Scan for the cell matching the given text and deliver its [X, Y] coordinate at center. 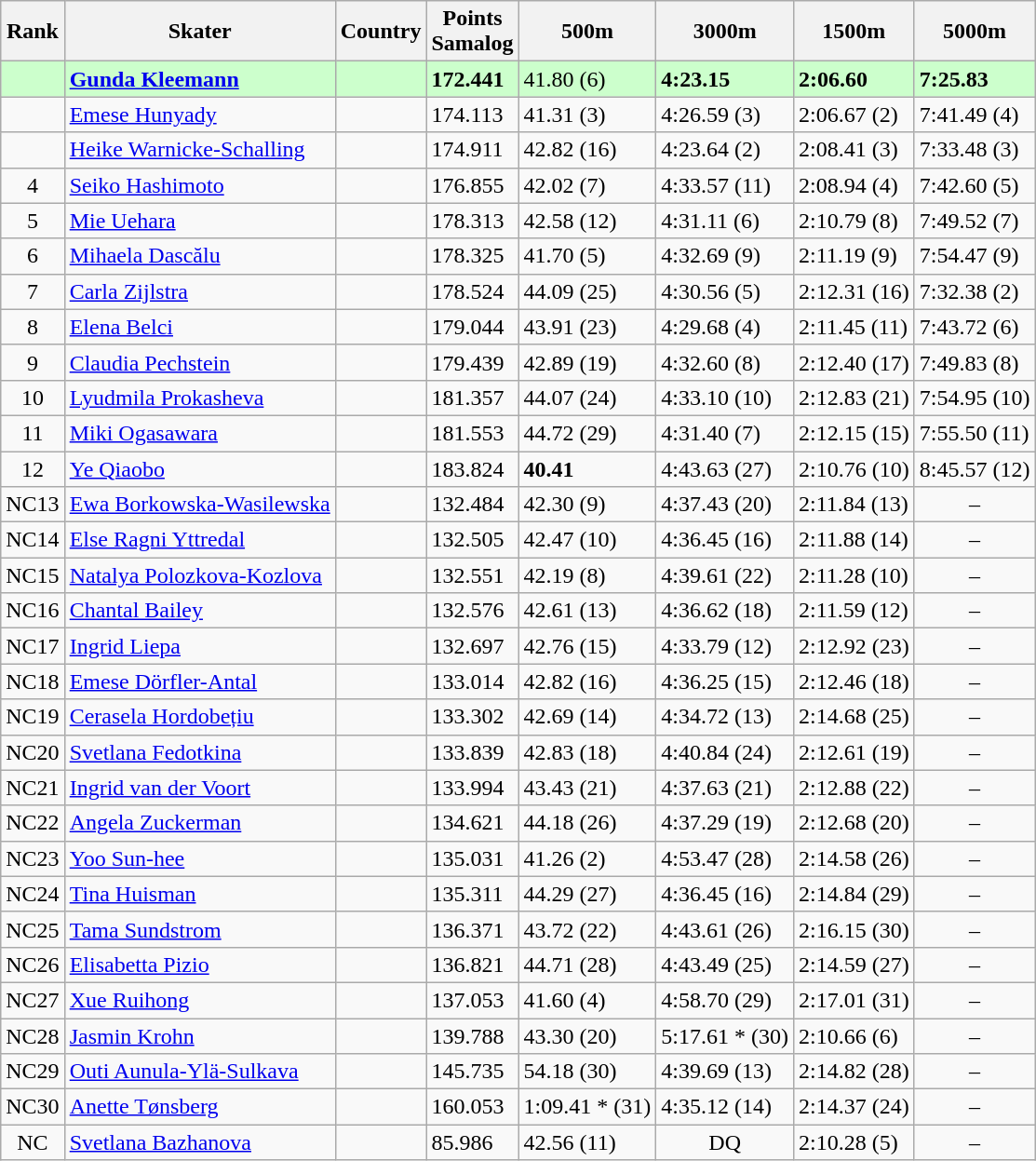
133.994 [473, 788]
7:32.38 (2) [975, 291]
8:45.57 (12) [975, 468]
2:11.88 (14) [854, 540]
42.61 (13) [587, 611]
132.576 [473, 611]
43.30 (20) [587, 1036]
41.26 (2) [587, 858]
4:30.56 (5) [725, 291]
176.855 [473, 185]
7:49.83 (8) [975, 362]
2:12.31 (16) [854, 291]
Carla Zijlstra [199, 291]
42.76 (15) [587, 646]
44.09 (25) [587, 291]
NC25 [33, 929]
2:12.46 (18) [854, 682]
41.31 (3) [587, 115]
7:43.72 (6) [975, 327]
7:41.49 (4) [975, 115]
Points Samalog [473, 32]
135.311 [473, 894]
Angela Zuckerman [199, 823]
4:33.57 (11) [725, 185]
43.43 (21) [587, 788]
4:35.12 (14) [725, 1107]
2:12.88 (22) [854, 788]
NC22 [33, 823]
7:54.47 (9) [975, 256]
42.58 (12) [587, 221]
4:39.61 (22) [725, 575]
2:14.68 (25) [854, 717]
2:12.40 (17) [854, 362]
5 [33, 221]
44.72 (29) [587, 433]
2:14.58 (26) [854, 858]
2:08.41 (3) [854, 150]
NC23 [33, 858]
500m [587, 32]
5:17.61 * (30) [725, 1036]
44.18 (26) [587, 823]
2:14.84 (29) [854, 894]
NC27 [33, 1000]
4:36.62 (18) [725, 611]
42.02 (7) [587, 185]
2:12.61 (19) [854, 752]
NC15 [33, 575]
4:33.10 (10) [725, 398]
Seiko Hashimoto [199, 185]
2:11.45 (11) [854, 327]
NC28 [33, 1036]
Jasmin Krohn [199, 1036]
Miki Ogasawara [199, 433]
NC29 [33, 1072]
2:12.15 (15) [854, 433]
42.19 (8) [587, 575]
2:12.68 (20) [854, 823]
2:11.28 (10) [854, 575]
NC21 [33, 788]
145.735 [473, 1072]
2:11.59 (12) [854, 611]
Svetlana Bazhanova [199, 1142]
Ye Qiaobo [199, 468]
4:37.63 (21) [725, 788]
40.41 [587, 468]
2:06.67 (2) [854, 115]
Anette Tønsberg [199, 1107]
2:14.59 (27) [854, 965]
NC17 [33, 646]
174.113 [473, 115]
4:29.68 (4) [725, 327]
Chantal Bailey [199, 611]
Ewa Borkowska-Wasilewska [199, 505]
12 [33, 468]
Gunda Kleemann [199, 79]
NC30 [33, 1107]
Emese Hunyady [199, 115]
160.053 [473, 1107]
Elena Belci [199, 327]
132.697 [473, 646]
181.357 [473, 398]
2:16.15 (30) [854, 929]
136.821 [473, 965]
44.71 (28) [587, 965]
Outi Aunula-Ylä-Sulkava [199, 1072]
42.83 (18) [587, 752]
42.56 (11) [587, 1142]
7:42.60 (5) [975, 185]
4:43.63 (27) [725, 468]
NC19 [33, 717]
4:31.40 (7) [725, 433]
Tina Huisman [199, 894]
137.053 [473, 1000]
7:49.52 (7) [975, 221]
Mihaela Dascălu [199, 256]
11 [33, 433]
7:25.83 [975, 79]
Mie Uehara [199, 221]
2:14.82 (28) [854, 1072]
Country [381, 32]
Xue Ruihong [199, 1000]
NC16 [33, 611]
DQ [725, 1142]
9 [33, 362]
Else Ragni Yttredal [199, 540]
Claudia Pechstein [199, 362]
Heike Warnicke-Schalling [199, 150]
44.29 (27) [587, 894]
6 [33, 256]
NC13 [33, 505]
Natalya Polozkova-Kozlova [199, 575]
1:09.41 * (31) [587, 1107]
133.302 [473, 717]
4:26.59 (3) [725, 115]
Skater [199, 32]
2:10.79 (8) [854, 221]
132.505 [473, 540]
8 [33, 327]
Ingrid Liepa [199, 646]
2:10.76 (10) [854, 468]
7 [33, 291]
43.91 (23) [587, 327]
4:39.69 (13) [725, 1072]
4:37.29 (19) [725, 823]
Ingrid van der Voort [199, 788]
132.551 [473, 575]
NC14 [33, 540]
4:43.61 (26) [725, 929]
135.031 [473, 858]
43.72 (22) [587, 929]
4:33.79 (12) [725, 646]
2:06.60 [854, 79]
44.07 (24) [587, 398]
Tama Sundstrom [199, 929]
Yoo Sun-hee [199, 858]
2:14.37 (24) [854, 1107]
2:10.28 (5) [854, 1142]
7:33.48 (3) [975, 150]
Elisabetta Pizio [199, 965]
3000m [725, 32]
NC26 [33, 965]
42.30 (9) [587, 505]
Cerasela Hordobețiu [199, 717]
4:43.49 (25) [725, 965]
4:34.72 (13) [725, 717]
134.621 [473, 823]
181.553 [473, 433]
136.371 [473, 929]
NC [33, 1142]
133.014 [473, 682]
5000m [975, 32]
41.80 (6) [587, 79]
2:17.01 (31) [854, 1000]
174.911 [473, 150]
2:10.66 (6) [854, 1036]
41.60 (4) [587, 1000]
172.441 [473, 79]
Rank [33, 32]
183.824 [473, 468]
10 [33, 398]
1500m [854, 32]
179.044 [473, 327]
Emese Dörfler-Antal [199, 682]
Lyudmila Prokasheva [199, 398]
4:40.84 (24) [725, 752]
139.788 [473, 1036]
178.325 [473, 256]
179.439 [473, 362]
4:31.11 (6) [725, 221]
41.70 (5) [587, 256]
4:36.25 (15) [725, 682]
NC20 [33, 752]
7:54.95 (10) [975, 398]
NC18 [33, 682]
42.89 (19) [587, 362]
2:11.19 (9) [854, 256]
2:12.92 (23) [854, 646]
Svetlana Fedotkina [199, 752]
132.484 [473, 505]
2:11.84 (13) [854, 505]
42.47 (10) [587, 540]
4:37.43 (20) [725, 505]
54.18 (30) [587, 1072]
42.69 (14) [587, 717]
178.313 [473, 221]
7:55.50 (11) [975, 433]
178.524 [473, 291]
4:32.60 (8) [725, 362]
4:23.64 (2) [725, 150]
4:58.70 (29) [725, 1000]
4:53.47 (28) [725, 858]
NC24 [33, 894]
4:32.69 (9) [725, 256]
2:12.83 (21) [854, 398]
4 [33, 185]
133.839 [473, 752]
85.986 [473, 1142]
2:08.94 (4) [854, 185]
4:23.15 [725, 79]
